Detect which cell encompasses the target text, then output its (x, y) center coordinate. 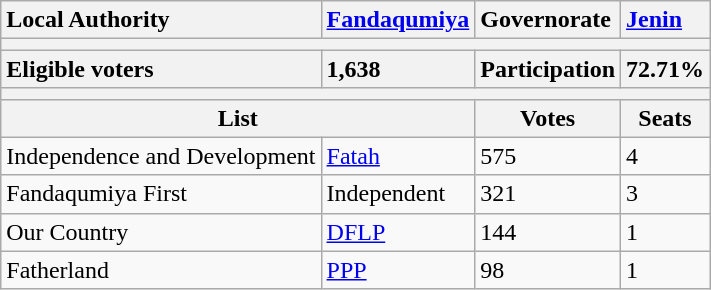
PPP (398, 270)
Eligible voters (161, 69)
4 (666, 156)
Votes (548, 118)
Fatah (398, 156)
Fatherland (161, 270)
321 (548, 194)
Independent (398, 194)
List (238, 118)
Our Country (161, 232)
3 (666, 194)
Participation (548, 69)
Independence and Development (161, 156)
DFLP (398, 232)
1,638 (398, 69)
Jenin (666, 20)
Fandaqumiya (398, 20)
Local Authority (161, 20)
575 (548, 156)
Fandaqumiya First (161, 194)
98 (548, 270)
144 (548, 232)
Seats (666, 118)
Governorate (548, 20)
72.71% (666, 69)
